Determine the (x, y) coordinate at the center of the cell enclosing the given text.  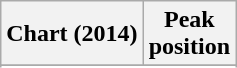
Peakposition (189, 34)
Chart (2014) (72, 34)
